Search for the cell housing the specified text and yield its [x, y] center coordinate. 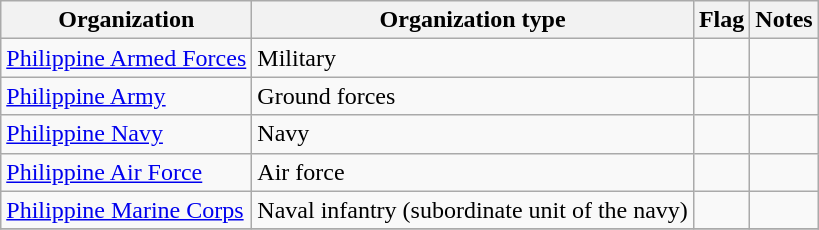
Philippine Navy [126, 134]
Notes [784, 20]
Ground forces [473, 96]
Navy [473, 134]
Flag [721, 20]
Philippine Armed Forces [126, 58]
Philippine Air Force [126, 172]
Naval infantry (subordinate unit of the navy) [473, 210]
Organization [126, 20]
Philippine Marine Corps [126, 210]
Air force [473, 172]
Organization type [473, 20]
Philippine Army [126, 96]
Military [473, 58]
